Find where the given text appears and provide that cell's center as (X, Y) coordinate. 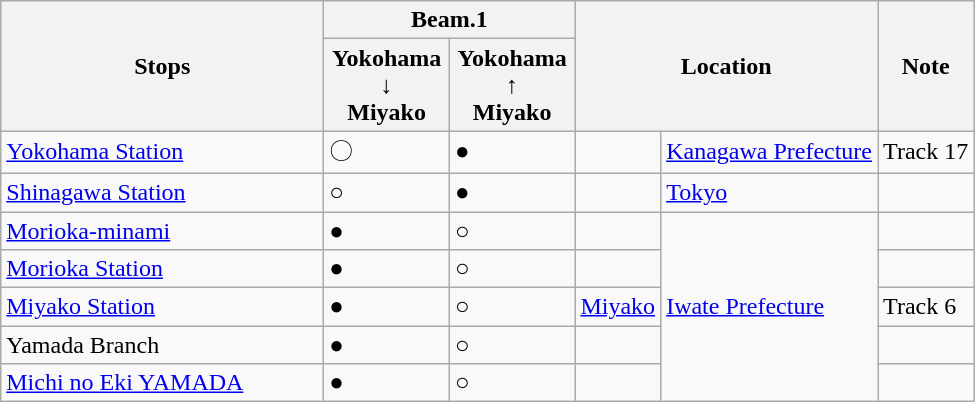
Track 6 (926, 307)
Michi no Eki YAMADA (162, 383)
Stops (162, 66)
〇 (387, 152)
Morioka-minami (162, 231)
Note (926, 66)
Morioka Station (162, 269)
Kanagawa Prefecture (770, 152)
Yokohama↑Miyako (512, 85)
Shinagawa Station (162, 192)
Iwate Prefecture (770, 307)
Miyako (618, 307)
Location (726, 66)
Yokohama Station (162, 152)
Tokyo (770, 192)
Track 17 (926, 152)
Yamada Branch (162, 345)
Miyako Station (162, 307)
Yokohama↓Miyako (387, 85)
Beam.1 (450, 20)
